Determine the [x, y] coordinate at the center of the cell enclosing the given text.  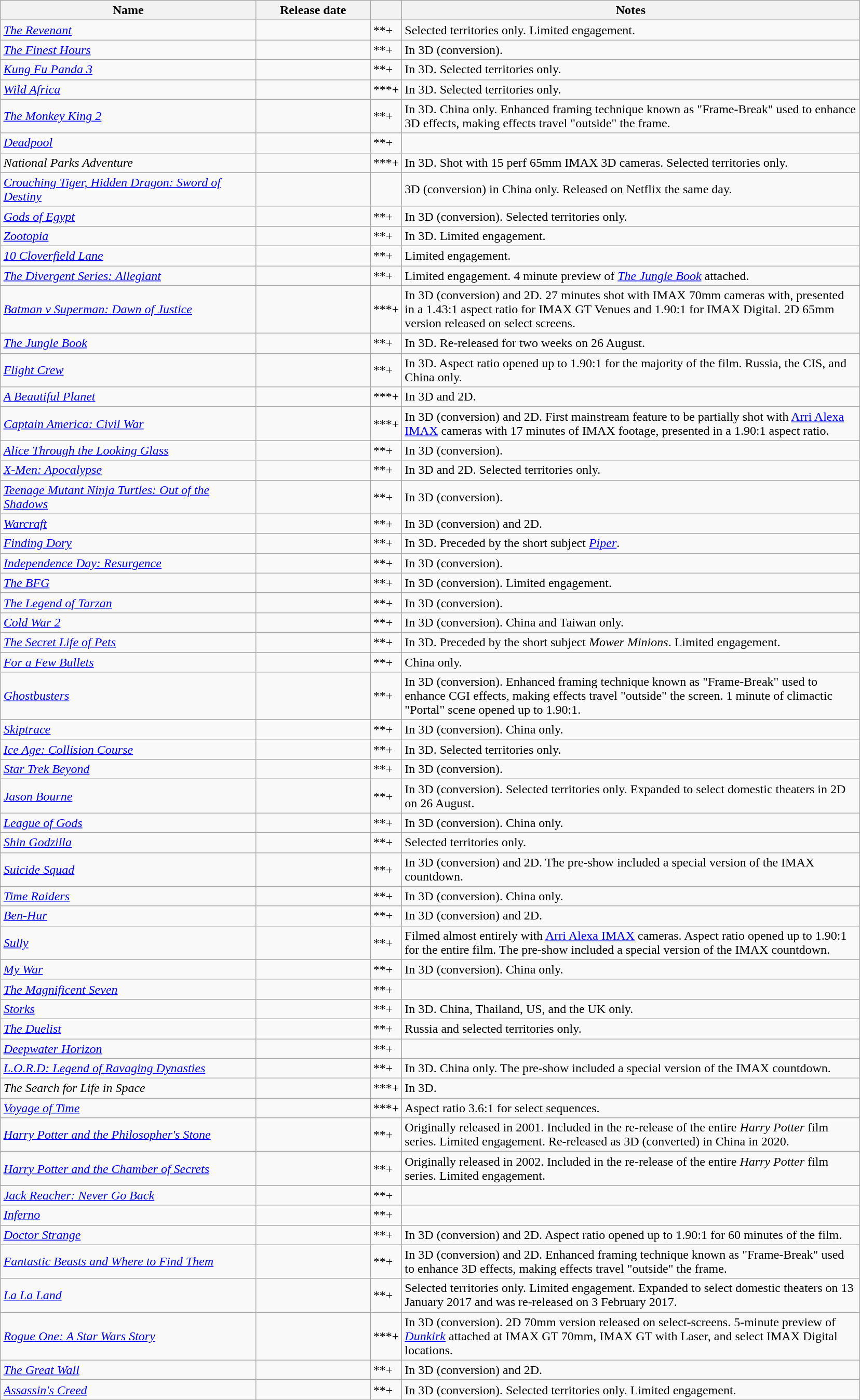
The Legend of Tarzan [128, 603]
Aspect ratio 3.6:1 for select sequences. [630, 1108]
Gods of Egypt [128, 216]
Time Raiders [128, 896]
Voyage of Time [128, 1108]
The Search for Life in Space [128, 1088]
Crouching Tiger, Hidden Dragon: Sword of Destiny [128, 189]
Limited engagement. [630, 256]
In 3D (conversion) and 2D. The pre-show included a special version of the IMAX countdown. [630, 870]
Harry Potter and the Chamber of Secrets [128, 1169]
Wild Africa [128, 89]
In 3D. Re-released for two weeks on 26 August. [630, 343]
Captain America: Civil War [128, 424]
Star Trek Beyond [128, 769]
Russia and selected territories only. [630, 1029]
China only. [630, 662]
Release date [313, 10]
Ice Age: Collision Course [128, 750]
In 3D. China only. Enhanced framing technique known as "Frame-Break" used to enhance 3D effects, making effects travel "outside" the frame. [630, 116]
Finding Dory [128, 543]
The Secret Life of Pets [128, 642]
Harry Potter and the Philosopher's Stone [128, 1135]
The Great Wall [128, 1370]
Selected territories only. Limited engagement. [630, 30]
In 3D. Preceded by the short subject Mower Minions. Limited engagement. [630, 642]
The Jungle Book [128, 343]
Assassin's Creed [128, 1390]
In 3D (conversion). China and Taiwan only. [630, 622]
In 3D (conversion). Selected territories only. Limited engagement. [630, 1390]
A Beautiful Planet [128, 397]
Ben-Hur [128, 916]
In 3D and 2D. [630, 397]
Notes [630, 10]
Limited engagement. 4 minute preview of The Jungle Book attached. [630, 276]
In 3D (conversion) and 2D. Aspect ratio opened up to 1.90:1 for 60 minutes of the film. [630, 1235]
The Revenant [128, 30]
Sully [128, 942]
Selected territories only. [630, 843]
Deadpool [128, 143]
Teenage Mutant Ninja Turtles: Out of the Shadows [128, 497]
In 3D. [630, 1088]
Ghostbusters [128, 696]
Batman v Superman: Dawn of Justice [128, 310]
The BFG [128, 583]
The Duelist [128, 1029]
League of Gods [128, 823]
Alice Through the Looking Glass [128, 450]
Inferno [128, 1215]
Fantastic Beasts and Where to Find Them [128, 1261]
The Divergent Series: Allegiant [128, 276]
Originally released in 2002. Included in the re-release of the entire Harry Potter film series. Limited engagement. [630, 1169]
Skiptrace [128, 730]
My War [128, 969]
Suicide Squad [128, 870]
Deepwater Horizon [128, 1049]
For a Few Bullets [128, 662]
In 3D. China, Thailand, US, and the UK only. [630, 1009]
Selected territories only. Limited engagement. Expanded to select domestic theaters on 13 January 2017 and was re-released on 3 February 2017. [630, 1296]
3D (conversion) in China only. Released on Netflix the same day. [630, 189]
Doctor Strange [128, 1235]
Name [128, 10]
In 3D (conversion). Selected territories only. Expanded to select domestic theaters in 2D on 26 August. [630, 796]
Storks [128, 1009]
In 3D (conversion) and 2D. Enhanced framing technique known as "Frame-Break" used to enhance 3D effects, making effects travel "outside" the frame. [630, 1261]
Jason Bourne [128, 796]
Shin Godzilla [128, 843]
The Monkey King 2 [128, 116]
L.O.R.D: Legend of Ravaging Dynasties [128, 1069]
Kung Fu Panda 3 [128, 70]
Zootopia [128, 236]
In 3D (conversion). Selected territories only. [630, 216]
Jack Reacher: Never Go Back [128, 1195]
La La Land [128, 1296]
In 3D. Preceded by the short subject Piper. [630, 543]
Warcraft [128, 524]
In 3D. Limited engagement. [630, 236]
Independence Day: Resurgence [128, 563]
Rogue One: A Star Wars Story [128, 1336]
In 3D. Aspect ratio opened up to 1.90:1 for the majority of the film. Russia, the CIS, and China only. [630, 370]
10 Cloverfield Lane [128, 256]
In 3D. Shot with 15 perf 65mm IMAX 3D cameras. Selected territories only. [630, 163]
In 3D. China only. The pre-show included a special version of the IMAX countdown. [630, 1069]
In 3D (conversion). Limited engagement. [630, 583]
The Magnificent Seven [128, 989]
Flight Crew [128, 370]
National Parks Adventure [128, 163]
X-Men: Apocalypse [128, 470]
The Finest Hours [128, 50]
Cold War 2 [128, 622]
In 3D and 2D. Selected territories only. [630, 470]
